From the cell containing the given text, extract its center point as (x, y) coordinate. 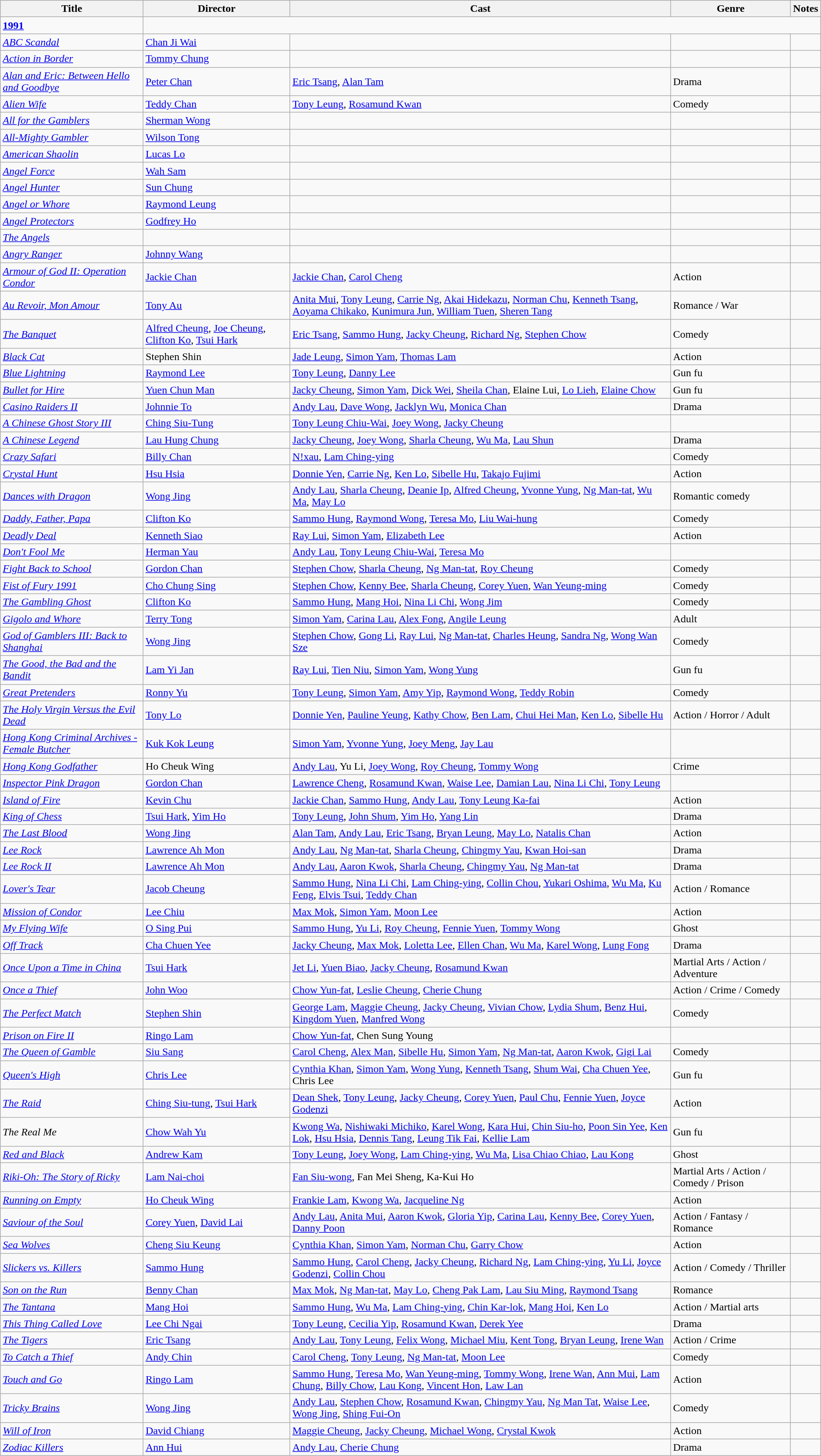
Lover's Tear (72, 889)
Off Track (72, 945)
Andy Lau, Ng Man-tat, Sharla Cheung, Chingmy Yau, Kwan Hoi-san (480, 849)
Don't Fool Me (72, 552)
Angel Force (72, 171)
Andy Lau, Anita Mui, Aaron Kwok, Gloria Yip, Carina Lau, Kenny Bee, Corey Yuen, Danny Poon (480, 1223)
Angel Protectors (72, 221)
Jacky Cheung, Joey Wong, Sharla Cheung, Wu Ma, Lau Shun (480, 440)
Tony Au (217, 305)
Sherman Wong (217, 121)
Queen's High (72, 1074)
Mang Hoi (217, 1307)
Johnny Wang (217, 254)
Eric Tsang, Alan Tam (480, 82)
Chris Lee (217, 1074)
Dances with Dragon (72, 496)
The Perfect Match (72, 1013)
Max Mok, Simon Yam, Moon Lee (480, 912)
Chow Yun-fat, Leslie Cheung, Cherie Chung (480, 990)
This Thing Called Love (72, 1324)
Chan Ji Wai (217, 42)
Saviour of the Soul (72, 1223)
Siu Sang (217, 1052)
Terry Tong (217, 619)
Andy Lau, Cherie Chung (480, 1447)
Au Revoir, Mon Amour (72, 305)
Sammo Hung (217, 1267)
The Tigers (72, 1340)
Tsui Hark, Yim Ho (217, 816)
Raymond Leung (217, 204)
Lee Rock (72, 849)
Alfred Cheung, Joe Cheung, Clifton Ko, Tsui Hark (217, 334)
Crystal Hunt (72, 473)
Fist of Fury 1991 (72, 585)
Action / Romance (731, 889)
Hong Kong Criminal Archives - Female Butcher (72, 744)
Tony Leung, Joey Wong, Lam Ching-ying, Wu Ma, Lisa Chiao Chiao, Lau Kong (480, 1154)
Tommy Chung (217, 59)
Alien Wife (72, 104)
Ching Siu-tung, Tsui Hark (217, 1103)
Lee Rock II (72, 867)
Romance (731, 1290)
Lawrence Cheng, Rosamund Kwan, Waise Lee, Damian Lau, Nina Li Chi, Tony Leung (480, 783)
Stephen Chow, Gong Li, Ray Lui, Ng Man-tat, Charles Heung, Sandra Ng, Wong Wan Sze (480, 641)
Action / Fantasy / Romance (731, 1223)
Donnie Yen, Pauline Yeung, Kathy Chow, Ben Lam, Chui Hei Man, Ken Lo, Sibelle Hu (480, 715)
Sea Wolves (72, 1245)
Jacky Cheung, Max Mok, Loletta Lee, Ellen Chan, Wu Ma, Karel Wong, Lung Fong (480, 945)
Touch and Go (72, 1380)
The Gambling Ghost (72, 602)
Jackie Chan, Sammo Hung, Andy Lau, Tony Leung Ka-fai (480, 799)
Gigolo and Whore (72, 619)
Andy Lau, Aaron Kwok, Sharla Cheung, Chingmy Yau, Ng Man-tat (480, 867)
Red and Black (72, 1154)
1991 (72, 25)
Chow Yun-fat, Chen Sung Young (480, 1035)
Ching Siu-Tung (217, 423)
Dean Shek, Tony Leung, Jacky Cheung, Corey Yuen, Paul Chu, Fennie Yuen, Joyce Godenzi (480, 1103)
The Holy Virgin Versus the Evil Dead (72, 715)
Andy Lau, Stephen Chow, Rosamund Kwan, Chingmy Yau, Ng Man Tat, Waise Lee, Wong Jing, Shing Fui-On (480, 1408)
Billy Chan (217, 457)
Lau Hung Chung (217, 440)
Tony Leung, Danny Lee (480, 373)
Cynthia Khan, Simon Yam, Norman Chu, Garry Chow (480, 1245)
Lee Chiu (217, 912)
Corey Yuen, David Lai (217, 1223)
The Good, the Bad and the Bandit (72, 670)
Eric Tsang, Sammo Hung, Jacky Cheung, Richard Ng, Stephen Chow (480, 334)
Romantic comedy (731, 496)
Herman Yau (217, 552)
Maggie Cheung, Jacky Cheung, Michael Wong, Crystal Kwok (480, 1431)
Yuen Chun Man (217, 390)
Cha Chuen Yee (217, 945)
Alan Tam, Andy Lau, Eric Tsang, Bryan Leung, May Lo, Natalis Chan (480, 833)
Kenneth Siao (217, 535)
The Angels (72, 238)
Andrew Kam (217, 1154)
Stephen Chow, Sharla Cheung, Ng Man-tat, Roy Cheung (480, 569)
Max Mok, Ng Man-tat, May Lo, Cheng Pak Lam, Lau Siu Ming, Raymond Tsang (480, 1290)
King of Chess (72, 816)
A Chinese Legend (72, 440)
Tony Lo (217, 715)
The Banquet (72, 334)
Tricky Brains (72, 1408)
Armour of God II: Operation Condor (72, 277)
Ann Hui (217, 1447)
Raymond Lee (217, 373)
Alan and Eric: Between Hello and Goodbye (72, 82)
The Real Me (72, 1131)
Godfrey Ho (217, 221)
Cast (480, 9)
Peter Chan (217, 82)
Lam Nai-choi (217, 1177)
Action / Crime / Comedy (731, 990)
Wilson Tong (217, 137)
God of Gamblers III: Back to Shanghai (72, 641)
Will of Iron (72, 1431)
Cheng Siu Keung (217, 1245)
Kuk Kok Leung (217, 744)
The Queen of Gamble (72, 1052)
Angry Ranger (72, 254)
Tony Leung, John Shum, Yim Ho, Yang Lin (480, 816)
Sammo Hung, Mang Hoi, Nina Li Chi, Wong Jim (480, 602)
Fight Back to School (72, 569)
Title (72, 9)
Blue Lightning (72, 373)
Mission of Condor (72, 912)
Lee Chi Ngai (217, 1324)
The Last Blood (72, 833)
Carol Cheng, Tony Leung, Ng Man-tat, Moon Lee (480, 1357)
Sammo Hung, Nina Li Chi, Lam Ching-ying, Collin Chou, Yukari Oshima, Wu Ma, Ku Feng, Elvis Tsui, Teddy Chan (480, 889)
Black Cat (72, 357)
Chow Wah Yu (217, 1131)
Simon Yam, Carina Lau, Alex Fong, Angile Leung (480, 619)
Ronny Yu (217, 692)
Great Pretenders (72, 692)
Crime (731, 766)
Andy Lau, Tony Leung, Felix Wong, Michael Miu, Kent Tong, Bryan Leung, Irene Wan (480, 1340)
Jacky Cheung, Simon Yam, Dick Wei, Sheila Chan, Elaine Lui, Lo Lieh, Elaine Chow (480, 390)
Sammo Hung, Teresa Mo, Wan Yeung-ming, Tommy Wong, Irene Wan, Ann Mui, Lam Chung, Billy Chow, Lau Kong, Vincent Hon, Law Lan (480, 1380)
Anita Mui, Tony Leung, Carrie Ng, Akai Hidekazu, Norman Chu, Kenneth Tsang, Aoyama Chikako, Kunimura Jun, William Tuen, Sheren Tang (480, 305)
Island of Fire (72, 799)
The Raid (72, 1103)
Action / Crime (731, 1340)
Tony Leung Chiu-Wai, Joey Wong, Jacky Cheung (480, 423)
Zodiac Killers (72, 1447)
Simon Yam, Yvonne Yung, Joey Meng, Jay Lau (480, 744)
Genre (731, 9)
Sammo Hung, Raymond Wong, Teresa Mo, Liu Wai-hung (480, 518)
Tony Leung, Simon Yam, Amy Yip, Raymond Wong, Teddy Robin (480, 692)
Once a Thief (72, 990)
Ray Lui, Tien Niu, Simon Yam, Wong Yung (480, 670)
Crazy Safari (72, 457)
Fan Siu-wong, Fan Mei Sheng, Ka-Kui Ho (480, 1177)
Tsui Hark (217, 967)
Cynthia Khan, Simon Yam, Wong Yung, Kenneth Tsang, Shum Wai, Cha Chuen Yee, Chris Lee (480, 1074)
Sammo Hung, Carol Cheng, Jacky Cheung, Richard Ng, Lam Ching-ying, Yu Li, Joyce Godenzi, Collin Chou (480, 1267)
David Chiang (217, 1431)
Frankie Lam, Kwong Wa, Jacqueline Ng (480, 1199)
Eric Tsang (217, 1340)
Son on the Run (72, 1290)
O Sing Pui (217, 928)
Martial Arts / Action / Adventure (731, 967)
Stephen Chow, Kenny Bee, Sharla Cheung, Corey Yuen, Wan Yeung-ming (480, 585)
Angel Hunter (72, 187)
Andy Chin (217, 1357)
Donnie Yen, Carrie Ng, Ken Lo, Sibelle Hu, Takajo Fujimi (480, 473)
Action / Horror / Adult (731, 715)
Action in Border (72, 59)
Action / Martial arts (731, 1307)
Notes (806, 9)
My Flying Wife (72, 928)
The Tantana (72, 1307)
Tony Leung, Rosamund Kwan (480, 104)
George Lam, Maggie Cheung, Jacky Cheung, Vivian Chow, Lydia Shum, Benz Hui, Kingdom Yuen, Manfred Wong (480, 1013)
Jacob Cheung (217, 889)
Johnnie To (217, 407)
Wah Sam (217, 171)
Benny Chan (217, 1290)
Tony Leung, Cecilia Yip, Rosamund Kwan, Derek Yee (480, 1324)
Running on Empty (72, 1199)
Kwong Wa, Nishiwaki Michiko, Karel Wong, Kara Hui, Chin Siu-ho, Poon Sin Yee, Ken Lok, Hsu Hsia, Dennis Tang, Leung Tik Fai, Kellie Lam (480, 1131)
Daddy, Father, Papa (72, 518)
Andy Lau, Dave Wong, Jacklyn Wu, Monica Chan (480, 407)
Inspector Pink Dragon (72, 783)
John Woo (217, 990)
Andy Lau, Tony Leung Chiu-Wai, Teresa Mo (480, 552)
Lucas Lo (217, 154)
Martial Arts / Action / Comedy / Prison (731, 1177)
Andy Lau, Sharla Cheung, Deanie Ip, Alfred Cheung, Yvonne Yung, Ng Man-tat, Wu Ma, May Lo (480, 496)
ABC Scandal (72, 42)
All for the Gamblers (72, 121)
Deadly Deal (72, 535)
Director (217, 9)
Angel or Whore (72, 204)
Cho Chung Sing (217, 585)
All-Mighty Gambler (72, 137)
To Catch a Thief (72, 1357)
Slickers vs. Killers (72, 1267)
N!xau, Lam Ching-ying (480, 457)
Andy Lau, Yu Li, Joey Wong, Roy Cheung, Tommy Wong (480, 766)
Teddy Chan (217, 104)
Lam Yi Jan (217, 670)
Prison on Fire II (72, 1035)
Sammo Hung, Yu Li, Roy Cheung, Fennie Yuen, Tommy Wong (480, 928)
A Chinese Ghost Story III (72, 423)
Riki-Oh: The Story of Ricky (72, 1177)
Once Upon a Time in China (72, 967)
American Shaolin (72, 154)
Casino Raiders II (72, 407)
Sun Chung (217, 187)
Carol Cheng, Alex Man, Sibelle Hu, Simon Yam, Ng Man-tat, Aaron Kwok, Gigi Lai (480, 1052)
Action / Comedy / Thriller (731, 1267)
Bullet for Hire (72, 390)
Jet Li, Yuen Biao, Jacky Cheung, Rosamund Kwan (480, 967)
Sammo Hung, Wu Ma, Lam Ching-ying, Chin Kar-lok, Mang Hoi, Ken Lo (480, 1307)
Ray Lui, Simon Yam, Elizabeth Lee (480, 535)
Hsu Hsia (217, 473)
Hong Kong Godfather (72, 766)
Romance / War (731, 305)
Kevin Chu (217, 799)
Jackie Chan (217, 277)
Jade Leung, Simon Yam, Thomas Lam (480, 357)
Jackie Chan, Carol Cheng (480, 277)
Adult (731, 619)
